Return (X, Y) of the center of cell containing provided text 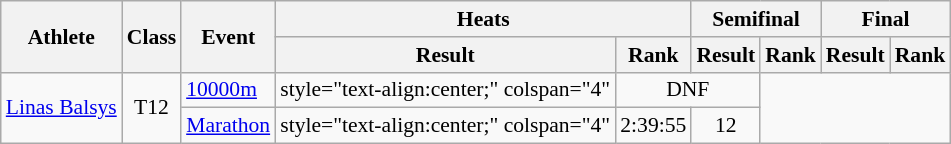
12 (726, 126)
Event (228, 36)
T12 (152, 108)
Heats (483, 19)
Marathon (228, 126)
2:39:55 (653, 126)
Athlete (62, 36)
DNF (688, 90)
Linas Balsys (62, 108)
10000m (228, 90)
Semifinal (756, 19)
Class (152, 36)
Final (886, 19)
